Locate the cell with the specified text and output its (x, y) center coordinate. 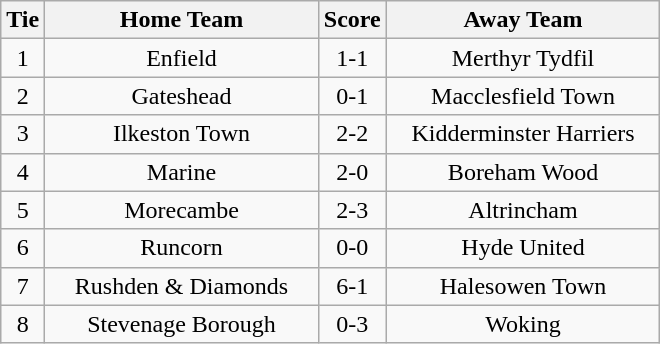
4 (23, 172)
Hyde United (523, 248)
1 (23, 58)
Boreham Wood (523, 172)
6-1 (352, 286)
Halesowen Town (523, 286)
1-1 (352, 58)
2-0 (352, 172)
Macclesfield Town (523, 96)
6 (23, 248)
3 (23, 134)
8 (23, 324)
7 (23, 286)
5 (23, 210)
Gateshead (182, 96)
0-3 (352, 324)
2-2 (352, 134)
Enfield (182, 58)
Kidderminster Harriers (523, 134)
Away Team (523, 20)
Rushden & Diamonds (182, 286)
Ilkeston Town (182, 134)
Woking (523, 324)
Tie (23, 20)
2-3 (352, 210)
Altrincham (523, 210)
Marine (182, 172)
Score (352, 20)
Home Team (182, 20)
2 (23, 96)
Merthyr Tydfil (523, 58)
Stevenage Borough (182, 324)
Runcorn (182, 248)
0-0 (352, 248)
Morecambe (182, 210)
0-1 (352, 96)
